For the text-containing cell, return its midpoint in [X, Y] coordinate format. 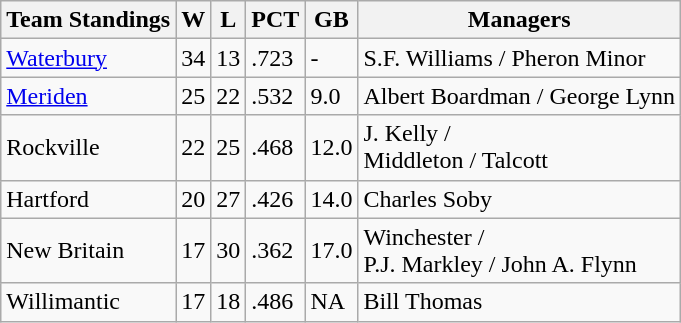
17.0 [332, 250]
Bill Thomas [520, 302]
13 [228, 58]
Rockville [88, 148]
W [194, 20]
L [228, 20]
27 [228, 199]
9.0 [332, 96]
NA [332, 302]
Waterbury [88, 58]
J. Kelly / Middleton / Talcott [520, 148]
GB [332, 20]
Albert Boardman / George Lynn [520, 96]
.723 [276, 58]
.532 [276, 96]
Willimantic [88, 302]
- [332, 58]
Winchester / P.J. Markley / John A. Flynn [520, 250]
18 [228, 302]
S.F. Williams / Pheron Minor [520, 58]
20 [194, 199]
PCT [276, 20]
.468 [276, 148]
New Britain [88, 250]
34 [194, 58]
Managers [520, 20]
Hartford [88, 199]
30 [228, 250]
.426 [276, 199]
12.0 [332, 148]
.486 [276, 302]
14.0 [332, 199]
Charles Soby [520, 199]
.362 [276, 250]
Team Standings [88, 20]
Meriden [88, 96]
